Extract the [x, y] coordinate from the center of the cell holding the provided text.  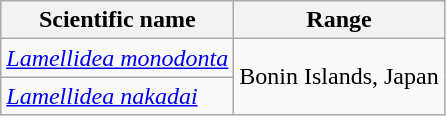
Range [339, 20]
Lamellidea nakadai [118, 96]
Scientific name [118, 20]
Lamellidea monodonta [118, 58]
Bonin Islands, Japan [339, 77]
